Search for the cell housing the specified text and yield its (x, y) center coordinate. 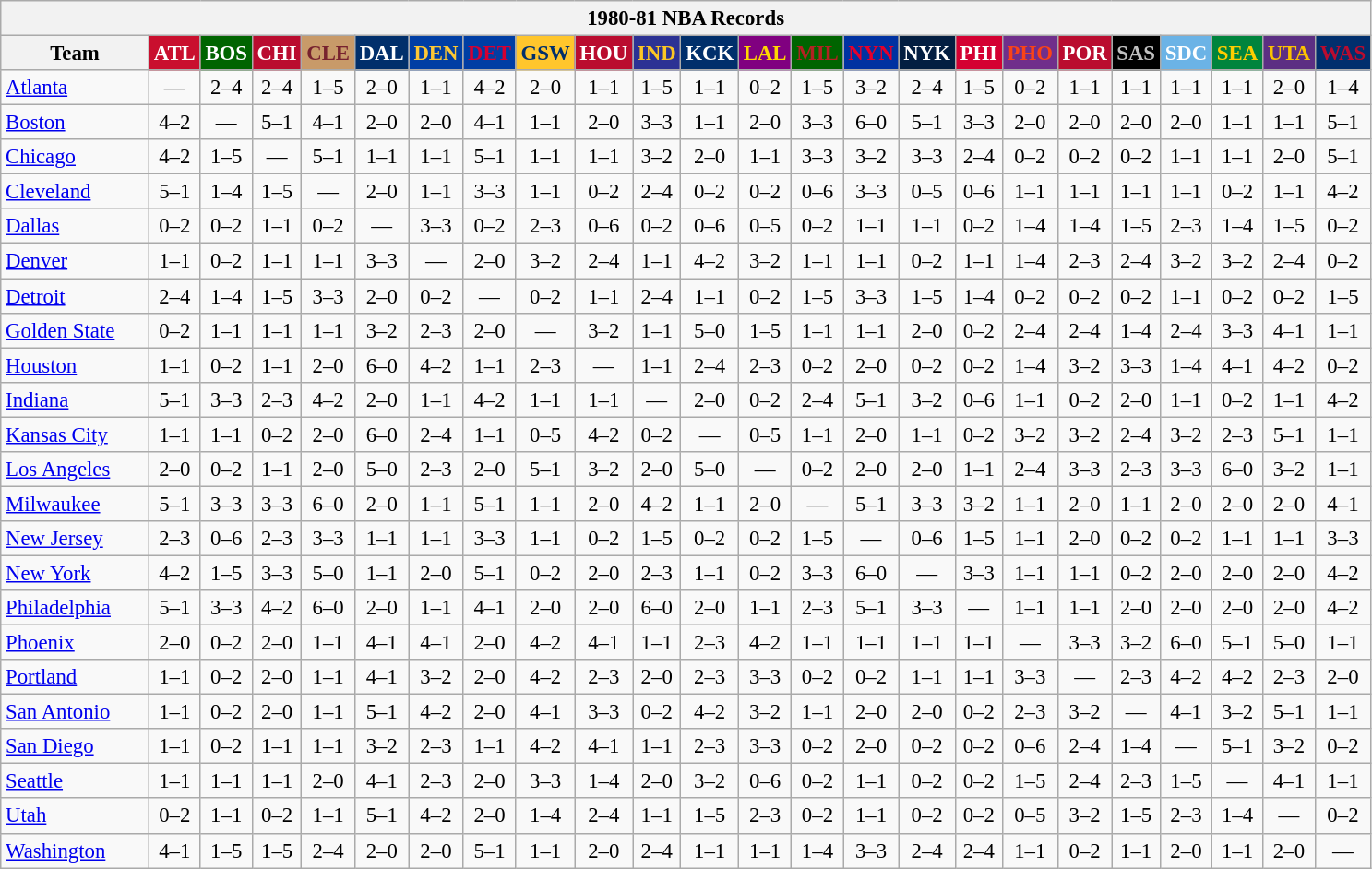
Washington (76, 851)
Kansas City (76, 434)
NYN (871, 54)
Utah (76, 816)
CLE (328, 54)
San Antonio (76, 712)
Chicago (76, 157)
BOS (226, 54)
Seattle (76, 781)
KCK (710, 54)
PHO (1030, 54)
Indiana (76, 399)
Houston (76, 365)
DET (489, 54)
POR (1085, 54)
Dallas (76, 226)
Phoenix (76, 643)
Milwaukee (76, 504)
San Diego (76, 746)
LAL (764, 54)
Philadelphia (76, 608)
NYK (926, 54)
DAL (382, 54)
MIL (817, 54)
Los Angeles (76, 470)
CHI (277, 54)
Portland (76, 677)
Team (76, 54)
DEN (435, 54)
UTA (1288, 54)
GSW (545, 54)
New York (76, 573)
Boston (76, 123)
PHI (978, 54)
Golden State (76, 330)
SDC (1186, 54)
Denver (76, 261)
IND (657, 54)
Detroit (76, 296)
Atlanta (76, 88)
ATL (174, 54)
SEA (1238, 54)
HOU (603, 54)
WAS (1342, 54)
1980-81 NBA Records (686, 18)
Cleveland (76, 192)
New Jersey (76, 539)
SAS (1136, 54)
